Locate the cell with the specified text and output its [x, y] center coordinate. 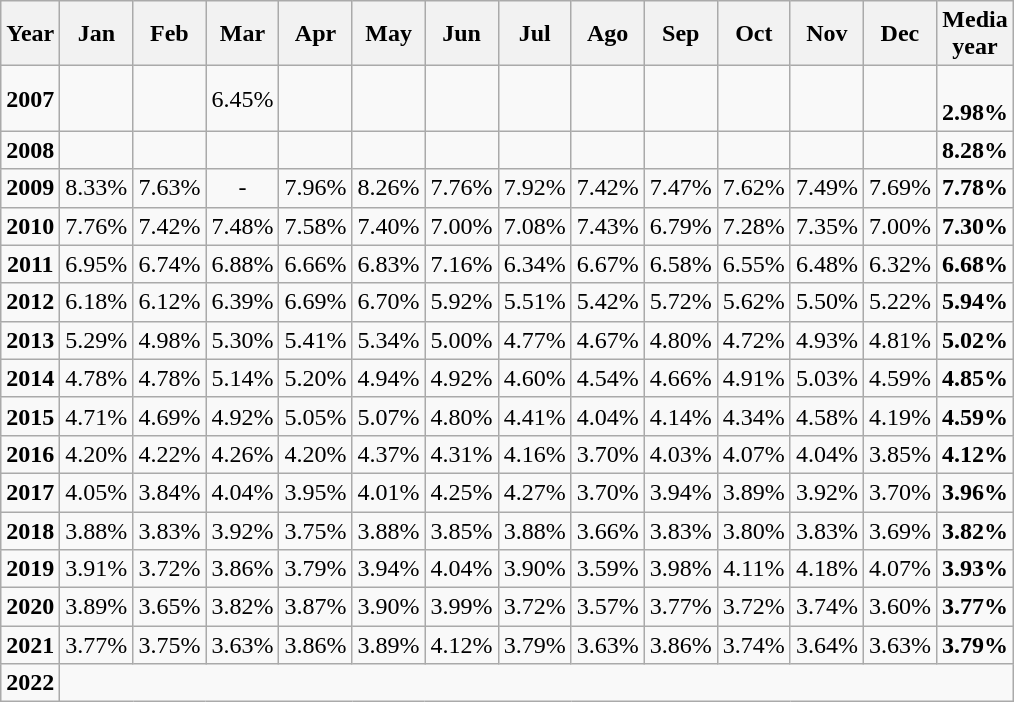
4.19% [900, 416]
5.34% [388, 340]
4.67% [608, 340]
May [388, 34]
3.65% [170, 607]
4.98% [170, 340]
Sep [680, 34]
5.41% [316, 340]
7.16% [462, 264]
Apr [316, 34]
4.66% [680, 378]
6.69% [316, 302]
3.59% [608, 569]
6.79% [680, 226]
6.55% [754, 264]
6.74% [170, 264]
3.57% [608, 607]
2014 [30, 378]
4.69% [170, 416]
6.48% [826, 264]
2008 [30, 150]
3.99% [462, 607]
3.69% [900, 531]
7.40% [388, 226]
5.14% [242, 378]
Feb [170, 34]
Mar [242, 34]
3.98% [680, 569]
7.63% [170, 188]
8.33% [96, 188]
3.80% [754, 531]
5.42% [608, 302]
4.14% [680, 416]
4.16% [534, 454]
3.87% [316, 607]
3.91% [96, 569]
4.01% [388, 492]
6.88% [242, 264]
7.62% [754, 188]
2016 [30, 454]
2019 [30, 569]
4.05% [96, 492]
5.72% [680, 302]
4.34% [754, 416]
6.70% [388, 302]
5.51% [534, 302]
7.47% [680, 188]
5.00% [462, 340]
2021 [30, 645]
5.29% [96, 340]
5.92% [462, 302]
4.37% [388, 454]
4.81% [900, 340]
6.66% [316, 264]
4.03% [680, 454]
4.77% [534, 340]
6.34% [534, 264]
Year [30, 34]
2010 [30, 226]
4.71% [96, 416]
4.11% [754, 569]
3.84% [170, 492]
5.30% [242, 340]
Nov [826, 34]
Mediayear [974, 34]
3.66% [608, 531]
8.28% [974, 150]
4.54% [608, 378]
5.62% [754, 302]
6.18% [96, 302]
3.64% [826, 645]
5.07% [388, 416]
5.05% [316, 416]
7.35% [826, 226]
4.26% [242, 454]
2022 [30, 683]
4.60% [534, 378]
3.96% [974, 492]
4.25% [462, 492]
3.60% [900, 607]
2018 [30, 531]
2009 [30, 188]
4.58% [826, 416]
3.95% [316, 492]
5.20% [316, 378]
6.67% [608, 264]
6.12% [170, 302]
4.94% [388, 378]
4.22% [170, 454]
6.68% [974, 264]
2015 [30, 416]
5.94% [974, 302]
7.48% [242, 226]
2011 [30, 264]
2020 [30, 607]
6.39% [242, 302]
4.41% [534, 416]
2013 [30, 340]
5.22% [900, 302]
7.30% [974, 226]
7.08% [534, 226]
7.96% [316, 188]
5.02% [974, 340]
7.78% [974, 188]
Oct [754, 34]
4.18% [826, 569]
2007 [30, 98]
4.72% [754, 340]
3.93% [974, 569]
4.27% [534, 492]
7.43% [608, 226]
2017 [30, 492]
4.93% [826, 340]
4.91% [754, 378]
2012 [30, 302]
4.31% [462, 454]
6.95% [96, 264]
6.45% [242, 98]
7.69% [900, 188]
6.58% [680, 264]
Dec [900, 34]
Ago [608, 34]
2.98% [974, 98]
Jul [534, 34]
6.83% [388, 264]
6.32% [900, 264]
4.85% [974, 378]
5.03% [826, 378]
7.58% [316, 226]
5.50% [826, 302]
Jan [96, 34]
7.28% [754, 226]
7.92% [534, 188]
- [242, 188]
7.49% [826, 188]
Jun [462, 34]
8.26% [388, 188]
